Provide the [X, Y] coordinate of the cell's center where the given text is located.  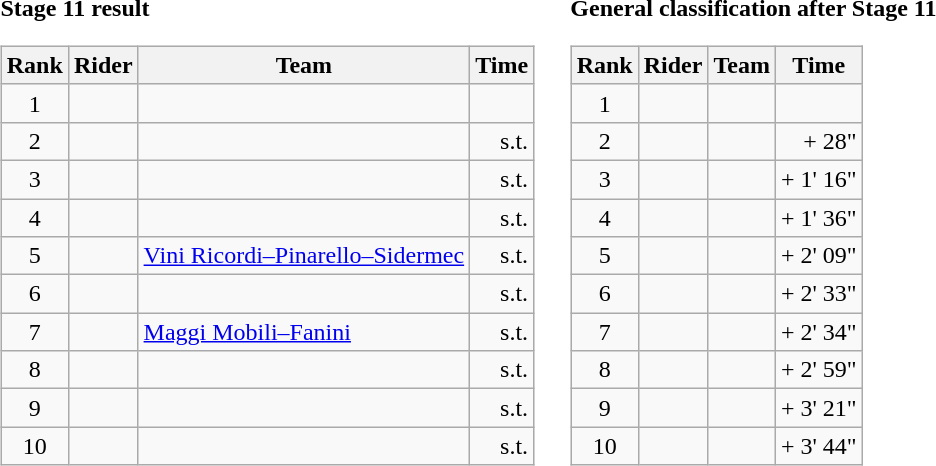
+ 1' 36" [818, 217]
+ 2' 33" [818, 294]
Vini Ricordi–Pinarello–Sidermec [304, 256]
Maggi Mobili–Fanini [304, 332]
+ 3' 44" [818, 446]
+ 28" [818, 141]
+ 2' 59" [818, 370]
+ 3' 21" [818, 408]
+ 2' 09" [818, 256]
+ 1' 16" [818, 179]
+ 2' 34" [818, 332]
